Determine the (x, y) coordinate at the center of the cell enclosing the given text.  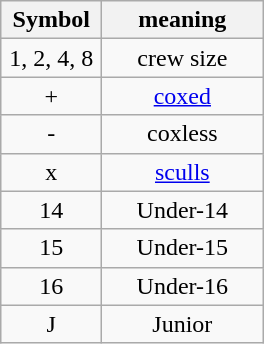
+ (52, 96)
sculls (182, 172)
- (52, 134)
15 (52, 248)
x (52, 172)
Symbol (52, 20)
Under-16 (182, 286)
Under-14 (182, 210)
coxed (182, 96)
crew size (182, 58)
Junior (182, 324)
meaning (182, 20)
1, 2, 4, 8 (52, 58)
J (52, 324)
coxless (182, 134)
14 (52, 210)
16 (52, 286)
Under-15 (182, 248)
